Detect which cell encompasses the target text, then output its (x, y) center coordinate. 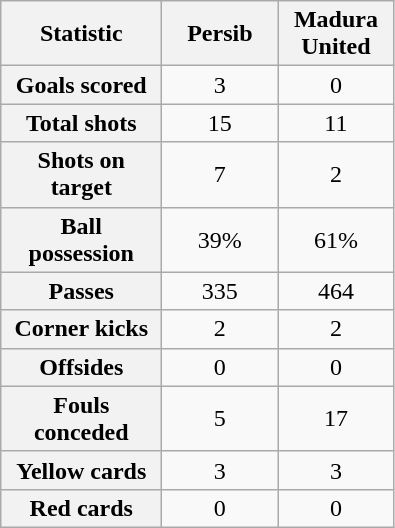
5 (220, 418)
Offsides (82, 367)
Corner kicks (82, 329)
Goals scored (82, 85)
61% (336, 240)
15 (220, 123)
39% (220, 240)
Passes (82, 291)
Statistic (82, 34)
Persib (220, 34)
Red cards (82, 508)
7 (220, 174)
Madura United (336, 34)
464 (336, 291)
335 (220, 291)
17 (336, 418)
Total shots (82, 123)
Shots on target (82, 174)
11 (336, 123)
Fouls conceded (82, 418)
Yellow cards (82, 470)
Ball possession (82, 240)
